Pinpoint the cell where the given text exists, returning its (x, y) midpoint coordinate. 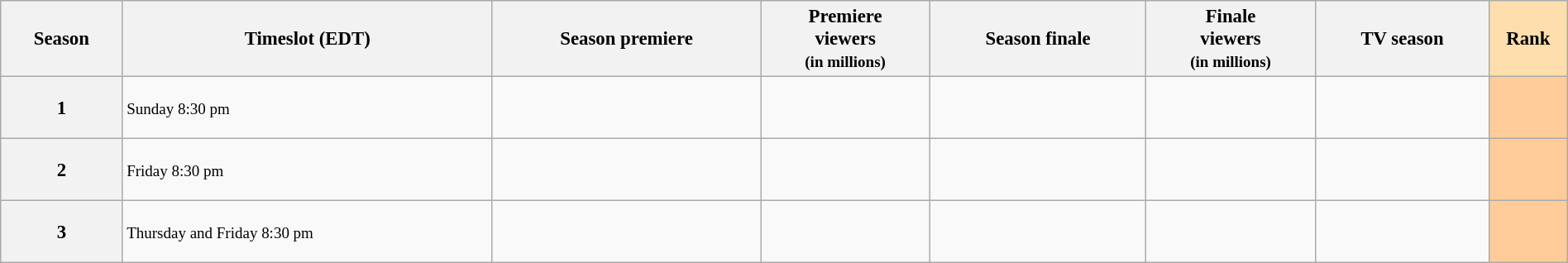
Finaleviewers(in millions) (1231, 39)
Season (61, 39)
Thursday and Friday 8:30 pm (308, 232)
2 (61, 170)
1 (61, 108)
Season premiere (626, 39)
Friday 8:30 pm (308, 170)
Rank (1528, 39)
3 (61, 232)
Season finale (1039, 39)
Timeslot (EDT) (308, 39)
TV season (1403, 39)
Premiereviewers(in millions) (845, 39)
Sunday 8:30 pm (308, 108)
